Pinpoint the cell where the given text exists, returning its (x, y) midpoint coordinate. 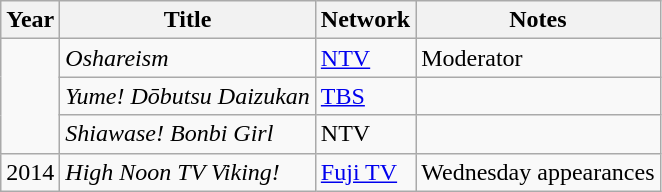
Yume! Dōbutsu Daizukan (188, 96)
High Noon TV Viking! (188, 172)
2014 (30, 172)
Title (188, 20)
Shiawase! Bonbi Girl (188, 134)
Moderator (538, 58)
Year (30, 20)
Notes (538, 20)
Wednesday appearances (538, 172)
Fuji TV (365, 172)
TBS (365, 96)
Network (365, 20)
Oshareism (188, 58)
